Capture the cell that displays the provided text and extract its [X, Y] central coordinate. 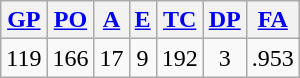
GP [24, 20]
FA [272, 20]
119 [24, 58]
DP [224, 20]
.953 [272, 58]
166 [70, 58]
3 [224, 58]
17 [112, 58]
PO [70, 20]
9 [142, 58]
A [112, 20]
TC [180, 20]
192 [180, 58]
E [142, 20]
